Determine the (x, y) coordinate at the center of the cell enclosing the given text.  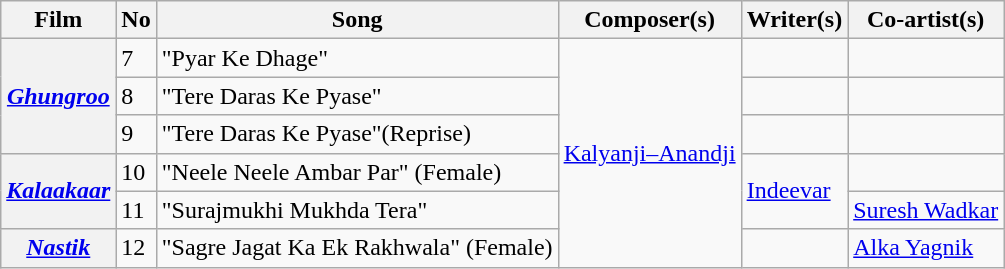
11 (136, 210)
Composer(s) (650, 20)
"Surajmukhi Mukhda Tera" (357, 210)
"Sagre Jagat Ka Ek Rakhwala" (Female) (357, 248)
Film (58, 20)
"Tere Daras Ke Pyase"(Reprise) (357, 134)
"Tere Daras Ke Pyase" (357, 96)
Indeevar (794, 191)
"Pyar Ke Dhage" (357, 58)
Writer(s) (794, 20)
No (136, 20)
Kalyanji–Anandji (650, 153)
Co-artist(s) (926, 20)
10 (136, 172)
Kalaakaar (58, 191)
8 (136, 96)
9 (136, 134)
Ghungroo (58, 96)
Alka Yagnik (926, 248)
Nastik (58, 248)
7 (136, 58)
Suresh Wadkar (926, 210)
Song (357, 20)
"Neele Neele Ambar Par" (Female) (357, 172)
12 (136, 248)
